Output the (x, y) coordinate of the center of the cell containing the given text.  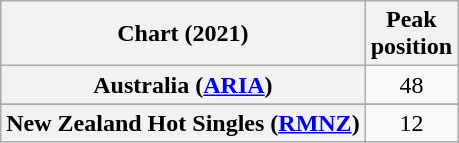
Chart (2021) (183, 34)
Australia (ARIA) (183, 85)
New Zealand Hot Singles (RMNZ) (183, 123)
48 (411, 85)
Peakposition (411, 34)
12 (411, 123)
